Locate the cell with the specified text and output its [X, Y] center coordinate. 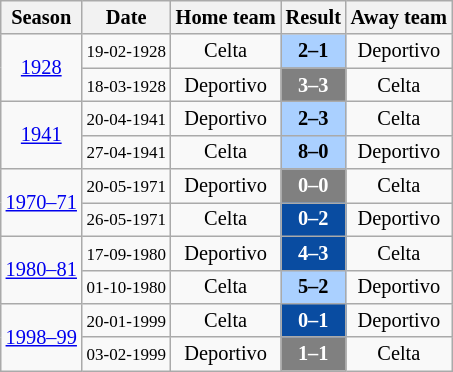
20-04-1941 [126, 118]
1998–99 [42, 336]
Season [42, 17]
3–3 [314, 85]
19-02-1928 [126, 51]
18-03-1928 [126, 85]
1–1 [314, 354]
26-05-1971 [126, 219]
Home team [226, 17]
1980–81 [42, 270]
01-10-1980 [126, 287]
20-01-1999 [126, 320]
4–3 [314, 253]
1928 [42, 68]
8–0 [314, 152]
1970–71 [42, 202]
0–1 [314, 320]
0–0 [314, 186]
1941 [42, 134]
17-09-1980 [126, 253]
Date [126, 17]
5–2 [314, 287]
Away team [399, 17]
2–1 [314, 51]
20-05-1971 [126, 186]
Result [314, 17]
27-04-1941 [126, 152]
0–2 [314, 219]
03-02-1999 [126, 354]
2–3 [314, 118]
